For the text-containing cell, return its midpoint in [X, Y] coordinate format. 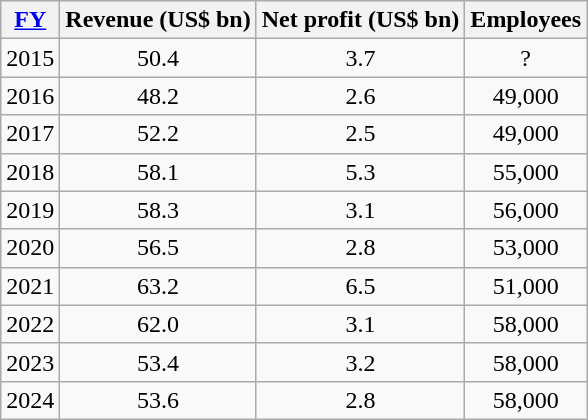
2023 [30, 362]
56,000 [526, 210]
Revenue (US$ bn) [158, 20]
2020 [30, 248]
FY [30, 20]
2024 [30, 400]
53.6 [158, 400]
2016 [30, 96]
48.2 [158, 96]
2015 [30, 58]
5.3 [360, 172]
2.6 [360, 96]
2021 [30, 286]
58.3 [158, 210]
53,000 [526, 248]
63.2 [158, 286]
55,000 [526, 172]
50.4 [158, 58]
2022 [30, 324]
2019 [30, 210]
2018 [30, 172]
58.1 [158, 172]
2.5 [360, 134]
3.2 [360, 362]
Net profit (US$ bn) [360, 20]
2017 [30, 134]
Employees [526, 20]
51,000 [526, 286]
52.2 [158, 134]
56.5 [158, 248]
? [526, 58]
3.7 [360, 58]
6.5 [360, 286]
53.4 [158, 362]
62.0 [158, 324]
